Determine the [X, Y] coordinate at the center of the cell enclosing the given text.  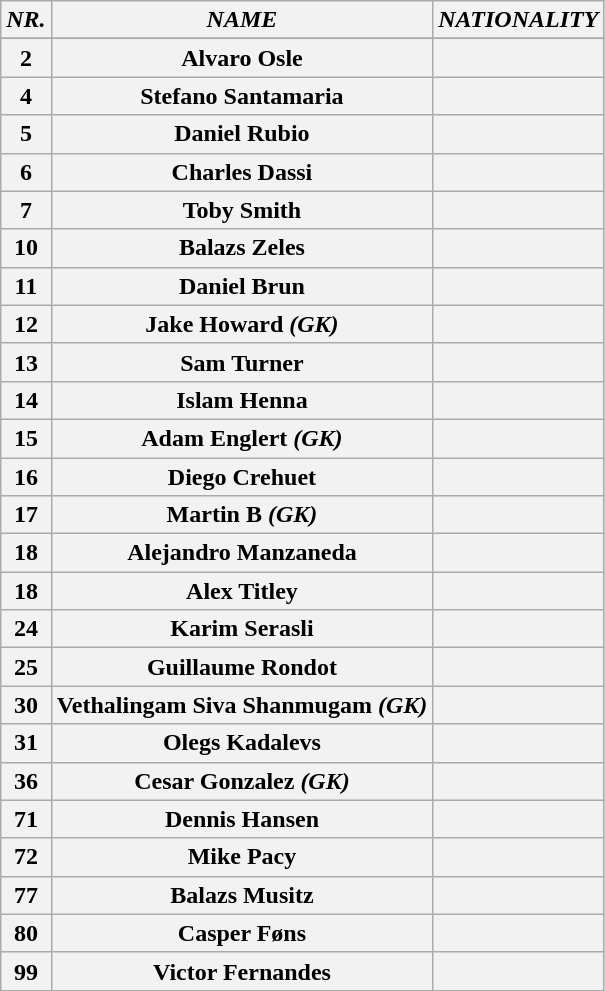
72 [26, 857]
4 [26, 96]
14 [26, 400]
NAME [242, 20]
7 [26, 210]
13 [26, 362]
2 [26, 58]
12 [26, 324]
Balazs Zeles [242, 248]
10 [26, 248]
24 [26, 629]
Alejandro Manzaneda [242, 553]
NATIONALITY [518, 20]
Balazs Musitz [242, 895]
5 [26, 134]
17 [26, 515]
36 [26, 781]
Martin B (GK) [242, 515]
99 [26, 971]
80 [26, 933]
16 [26, 477]
Cesar Gonzalez (GK) [242, 781]
11 [26, 286]
Jake Howard (GK) [242, 324]
6 [26, 172]
Vethalingam Siva Shanmugam (GK) [242, 705]
NR. [26, 20]
Daniel Rubio [242, 134]
Charles Dassi [242, 172]
Karim Serasli [242, 629]
Toby Smith [242, 210]
Islam Henna [242, 400]
Mike Pacy [242, 857]
30 [26, 705]
Olegs Kadalevs [242, 743]
25 [26, 667]
31 [26, 743]
77 [26, 895]
Victor Fernandes [242, 971]
Dennis Hansen [242, 819]
Alex Titley [242, 591]
Diego Crehuet [242, 477]
Daniel Brun [242, 286]
Adam Englert (GK) [242, 438]
15 [26, 438]
Guillaume Rondot [242, 667]
Stefano Santamaria [242, 96]
Casper Føns [242, 933]
Sam Turner [242, 362]
Alvaro Osle [242, 58]
71 [26, 819]
